Locate the cell with the specified text and output its (x, y) center coordinate. 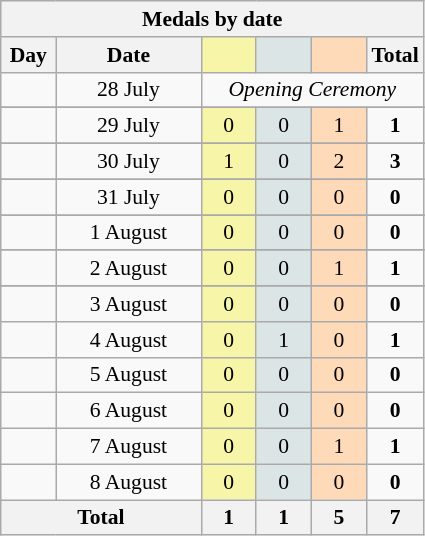
29 July (128, 126)
3 (394, 162)
6 August (128, 411)
2 August (128, 269)
Medals by date (212, 19)
1 August (128, 233)
28 July (128, 90)
Day (28, 55)
7 (394, 518)
Opening Ceremony (312, 90)
3 August (128, 304)
31 July (128, 197)
4 August (128, 340)
Date (128, 55)
5 (338, 518)
5 August (128, 375)
30 July (128, 162)
7 August (128, 447)
8 August (128, 482)
2 (338, 162)
